Determine the [x, y] coordinate at the center of the cell enclosing the given text.  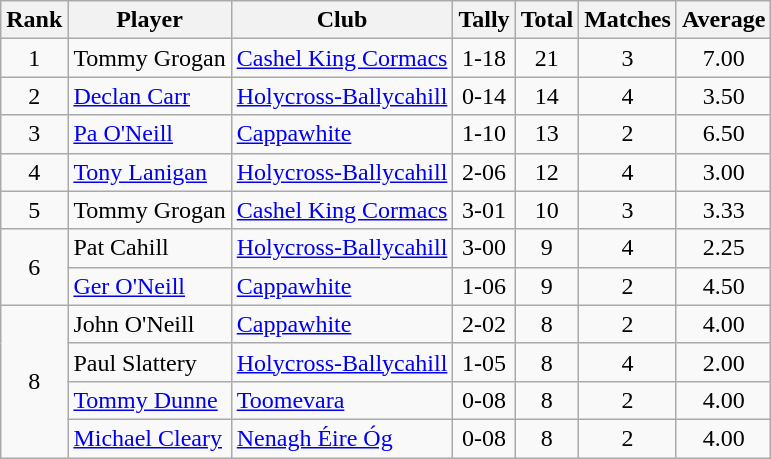
Nenagh Éire Óg [342, 438]
Tony Lanigan [150, 172]
1 [34, 58]
3.50 [724, 96]
Ger O'Neill [150, 286]
3.00 [724, 172]
21 [547, 58]
14 [547, 96]
1-18 [484, 58]
1-10 [484, 134]
1-05 [484, 362]
Pa O'Neill [150, 134]
12 [547, 172]
Pat Cahill [150, 248]
Tommy Dunne [150, 400]
10 [547, 210]
Tally [484, 20]
6 [34, 267]
Matches [628, 20]
4.50 [724, 286]
3.33 [724, 210]
Average [724, 20]
2.00 [724, 362]
Toomevara [342, 400]
Player [150, 20]
Total [547, 20]
13 [547, 134]
2-06 [484, 172]
John O'Neill [150, 324]
3-00 [484, 248]
Rank [34, 20]
0-14 [484, 96]
Michael Cleary [150, 438]
Paul Slattery [150, 362]
3-01 [484, 210]
6.50 [724, 134]
7.00 [724, 58]
2-02 [484, 324]
5 [34, 210]
2.25 [724, 248]
Club [342, 20]
Declan Carr [150, 96]
1-06 [484, 286]
